Detect which cell encompasses the target text, then output its (X, Y) center coordinate. 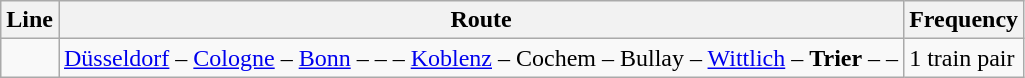
Düsseldorf – Cologne – Bonn – – – Koblenz – Cochem – Bullay – Wittlich – Trier – – (480, 58)
Route (480, 20)
Frequency (964, 20)
1 train pair (964, 58)
Line (30, 20)
